Pinpoint the cell where the given text exists, returning its [X, Y] midpoint coordinate. 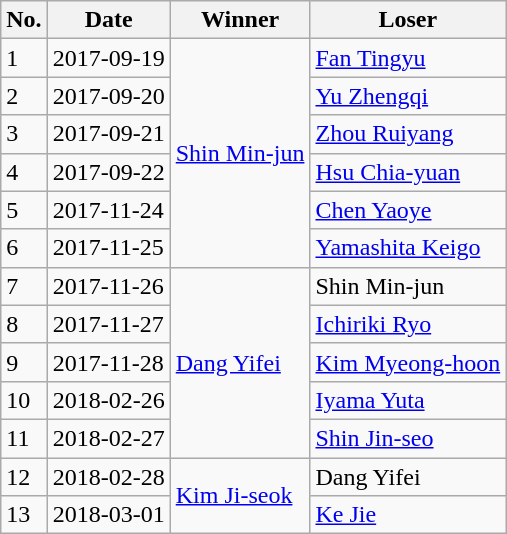
Kim Ji-seok [240, 496]
8 [24, 324]
2017-09-22 [108, 172]
7 [24, 286]
No. [24, 20]
Zhou Ruiyang [408, 134]
12 [24, 477]
Ke Jie [408, 515]
4 [24, 172]
2018-02-26 [108, 400]
2018-02-28 [108, 477]
10 [24, 400]
1 [24, 58]
2017-11-25 [108, 248]
Ichiriki Ryo [408, 324]
2017-09-20 [108, 96]
2018-03-01 [108, 515]
2017-11-27 [108, 324]
11 [24, 438]
Kim Myeong-hoon [408, 362]
9 [24, 362]
Iyama Yuta [408, 400]
2 [24, 96]
Yamashita Keigo [408, 248]
6 [24, 248]
2017-11-26 [108, 286]
Chen Yaoye [408, 210]
5 [24, 210]
2017-11-24 [108, 210]
Yu Zhengqi [408, 96]
2017-09-21 [108, 134]
3 [24, 134]
2017-09-19 [108, 58]
2017-11-28 [108, 362]
Date [108, 20]
2018-02-27 [108, 438]
Shin Jin-seo [408, 438]
13 [24, 515]
Loser [408, 20]
Hsu Chia-yuan [408, 172]
Fan Tingyu [408, 58]
Winner [240, 20]
